Return (x, y) of the center of cell containing provided text 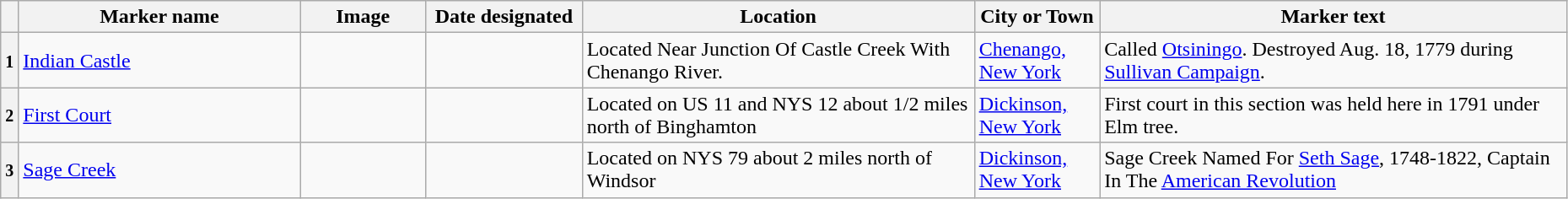
City or Town (1037, 17)
2 (10, 115)
3 (10, 170)
First court in this section was held here in 1791 under Elm tree. (1334, 115)
Located Near Junction Of Castle Creek With Chenango River. (778, 61)
Location (778, 17)
Indian Castle (159, 61)
Marker text (1334, 17)
Date designated (504, 17)
Marker name (159, 17)
Image (363, 17)
Located on NYS 79 about 2 miles north of Windsor (778, 170)
First Court (159, 115)
Sage Creek (159, 170)
Sage Creek Named For Seth Sage, 1748-1822, Captain In The American Revolution (1334, 170)
Located on US 11 and NYS 12 about 1/2 miles north of Binghamton (778, 115)
1 (10, 61)
Chenango, New York (1037, 61)
Called Otsiningo. Destroyed Aug. 18, 1779 during Sullivan Campaign. (1334, 61)
